Output the (X, Y) coordinate of the center of the cell containing the given text.  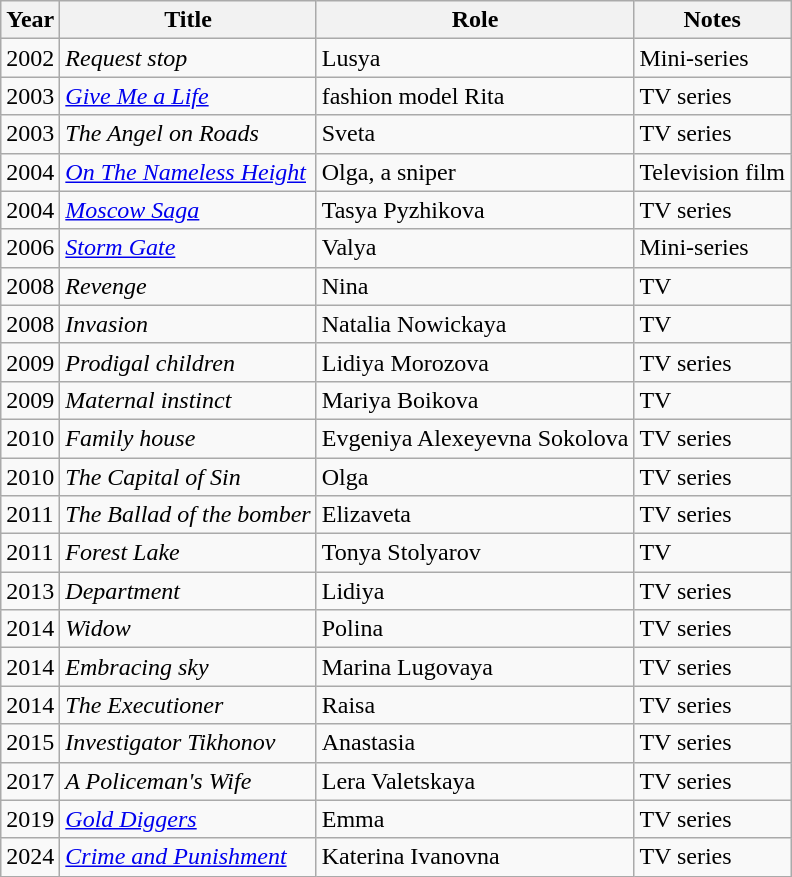
Gold Diggers (188, 819)
Revenge (188, 286)
fashion model Rita (475, 96)
Family house (188, 438)
The Angel on Roads (188, 134)
Katerina Ivanovna (475, 857)
Invasion (188, 324)
Embracing sky (188, 667)
Forest Lake (188, 553)
2002 (30, 58)
Sveta (475, 134)
Lusya (475, 58)
Crime and Punishment (188, 857)
Maternal instinct (188, 400)
Department (188, 591)
Natalia Nowickaya (475, 324)
Polina (475, 629)
Olga, a sniper (475, 172)
Olga (475, 477)
Tonya Stolyarov (475, 553)
Prodigal children (188, 362)
Title (188, 20)
Marina Lugovaya (475, 667)
The Capital of Sin (188, 477)
2017 (30, 781)
Lidiya Morozova (475, 362)
Lera Valetskaya (475, 781)
Lidiya (475, 591)
Widow (188, 629)
Request stop (188, 58)
Tasya Pyzhikova (475, 210)
2013 (30, 591)
Role (475, 20)
The Executioner (188, 705)
Notes (712, 20)
Television film (712, 172)
Valya (475, 248)
2019 (30, 819)
2006 (30, 248)
A Policeman's Wife (188, 781)
2024 (30, 857)
Nina (475, 286)
2015 (30, 743)
The Ballad of the bomber (188, 515)
Raisa (475, 705)
Storm Gate (188, 248)
Moscow Saga (188, 210)
Give Me a Life (188, 96)
On The Nameless Height (188, 172)
Year (30, 20)
Emma (475, 819)
Investigator Tikhonov (188, 743)
Mariya Boikova (475, 400)
Evgeniya Alexeyevna Sokolova (475, 438)
Anastasia (475, 743)
Elizaveta (475, 515)
